Identify which cell holds the provided text, then report its [X, Y] central coordinate. 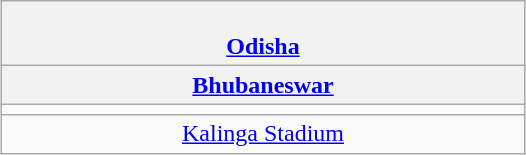
Bhubaneswar [263, 85]
Kalinga Stadium [263, 134]
Odisha [263, 34]
